From the cell containing the given text, extract its center point as (x, y) coordinate. 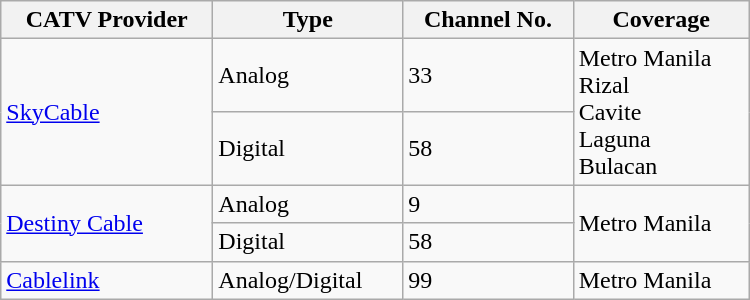
99 (488, 280)
Analog/Digital (308, 280)
Coverage (661, 20)
9 (488, 204)
Cablelink (107, 280)
CATV Provider (107, 20)
33 (488, 76)
Channel No. (488, 20)
Destiny Cable (107, 223)
SkyCable (107, 112)
Metro ManilaRizalCaviteLagunaBulacan (661, 112)
Type (308, 20)
